Capture the cell that displays the provided text and extract its [x, y] central coordinate. 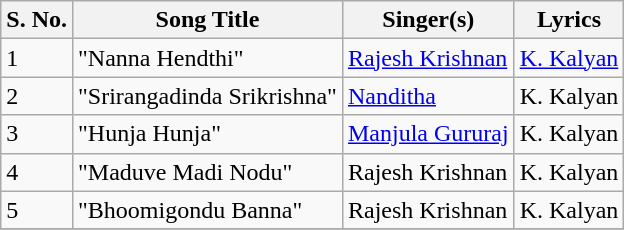
5 [37, 210]
"Hunja Hunja" [207, 134]
"Nanna Hendthi" [207, 58]
Singer(s) [428, 20]
S. No. [37, 20]
Song Title [207, 20]
2 [37, 96]
4 [37, 172]
3 [37, 134]
Manjula Gururaj [428, 134]
Nanditha [428, 96]
Lyrics [569, 20]
"Srirangadinda Srikrishna" [207, 96]
1 [37, 58]
"Maduve Madi Nodu" [207, 172]
"Bhoomigondu Banna" [207, 210]
